Determine the (x, y) coordinate at the center of the cell enclosing the given text.  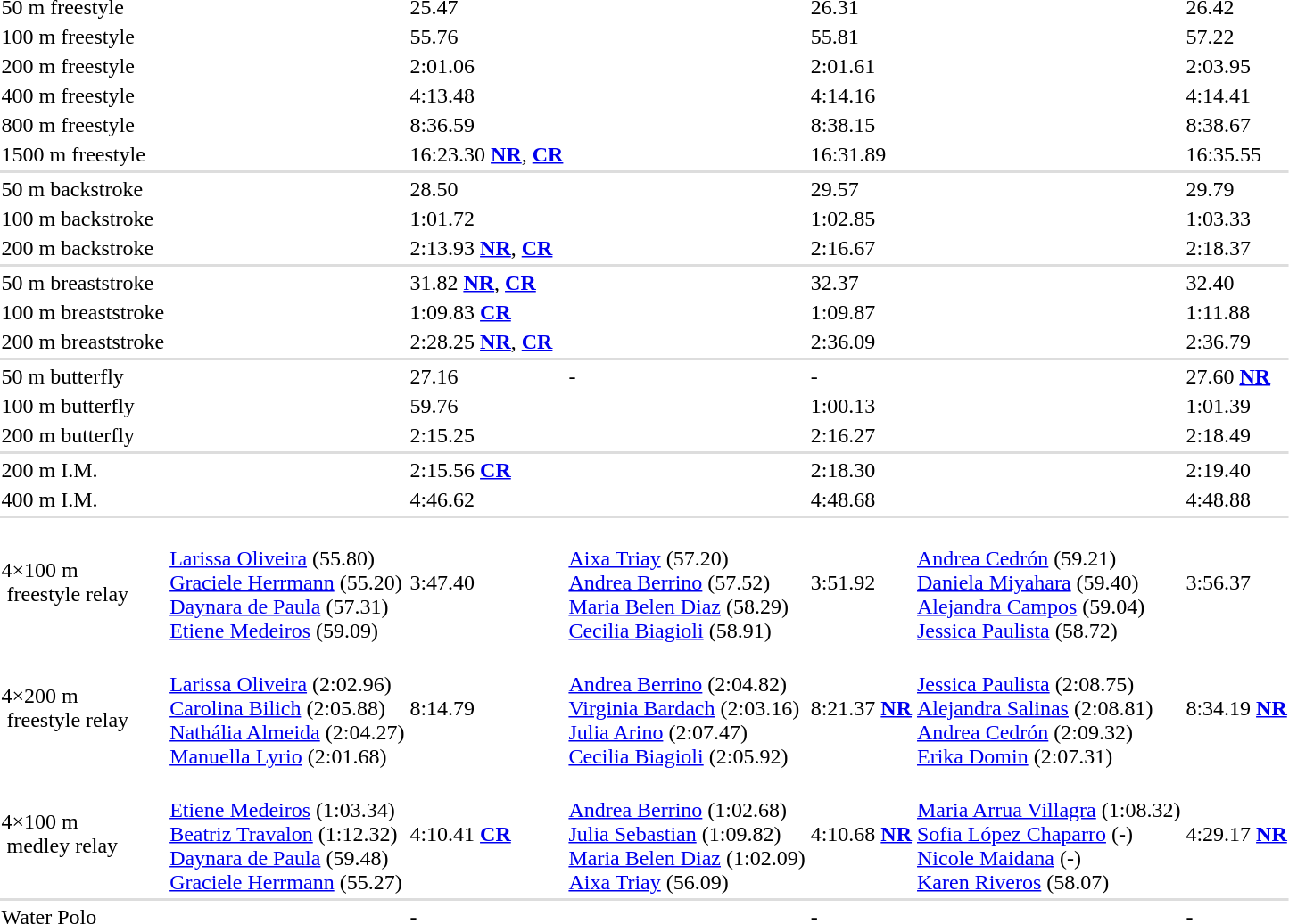
4:29.17 NR (1236, 834)
2:28.25 NR, CR (487, 342)
Andrea Berrino (1:02.68) Julia Sebastian (1:09.82)Maria Belen Diaz (1:02.09)Aixa Triay (56.09) (687, 834)
200 m I.M. (83, 470)
2:03.95 (1236, 66)
2:36.09 (861, 342)
4×100 m freestyle relay (83, 582)
4:46.62 (487, 499)
50 m backstroke (83, 189)
8:38.67 (1236, 125)
4×100 m medley relay (83, 834)
Maria Arrua Villagra (1:08.32) Sofia López Chaparro (-)Nicole Maidana (-)Karen Riveros (58.07) (1049, 834)
100 m butterfly (83, 406)
8:36.59 (487, 125)
2:15.56 CR (487, 470)
Andrea Cedrón (59.21) Daniela Miyahara (59.40)Alejandra Campos (59.04)Jessica Paulista (58.72) (1049, 582)
Etiene Medeiros (1:03.34) Beatriz Travalon (1:12.32)Daynara de Paula (59.48)Graciele Herrmann (55.27) (287, 834)
1500 m freestyle (83, 154)
1:09.83 CR (487, 312)
3:56.37 (1236, 582)
4:48.68 (861, 499)
400 m I.M. (83, 499)
8:34.19 NR (1236, 708)
1:02.85 (861, 219)
Larissa Oliveira (55.80) Graciele Herrmann (55.20)Daynara de Paula (57.31)Etiene Medeiros (59.09) (287, 582)
800 m freestyle (83, 125)
4:14.16 (861, 95)
4:13.48 (487, 95)
2:36.79 (1236, 342)
3:47.40 (487, 582)
55.81 (861, 37)
8:38.15 (861, 125)
200 m breaststroke (83, 342)
4:10.41 CR (487, 834)
55.76 (487, 37)
100 m freestyle (83, 37)
2:15.25 (487, 435)
2:13.93 NR, CR (487, 248)
32.40 (1236, 283)
50 m breaststroke (83, 283)
16:31.89 (861, 154)
2:18.37 (1236, 248)
Larissa Oliveira (2:02.96) Carolina Bilich (2:05.88)Nathália Almeida (2:04.27)Manuella Lyrio (2:01.68) (287, 708)
Jessica Paulista (2:08.75) Alejandra Salinas (2:08.81)Andrea Cedrón (2:09.32)Erika Domin (2:07.31) (1049, 708)
100 m backstroke (83, 219)
400 m freestyle (83, 95)
200 m freestyle (83, 66)
1:11.88 (1236, 312)
1:01.39 (1236, 406)
100 m breaststroke (83, 312)
2:01.61 (861, 66)
1:09.87 (861, 312)
8:14.79 (487, 708)
29.79 (1236, 189)
16:23.30 NR, CR (487, 154)
31.82 NR, CR (487, 283)
50 m butterfly (83, 376)
16:35.55 (1236, 154)
3:51.92 (861, 582)
29.57 (861, 189)
1:03.33 (1236, 219)
4:48.88 (1236, 499)
2:18.30 (861, 470)
200 m butterfly (83, 435)
8:21.37 NR (861, 708)
2:19.40 (1236, 470)
27.60 NR (1236, 376)
1:00.13 (861, 406)
Aixa Triay (57.20) Andrea Berrino (57.52)Maria Belen Diaz (58.29)Cecilia Biagioli (58.91) (687, 582)
59.76 (487, 406)
200 m backstroke (83, 248)
2:01.06 (487, 66)
4×200 m freestyle relay (83, 708)
Andrea Berrino (2:04.82) Virginia Bardach (2:03.16)Julia Arino (2:07.47)Cecilia Biagioli (2:05.92) (687, 708)
32.37 (861, 283)
4:10.68 NR (861, 834)
4:14.41 (1236, 95)
2:16.67 (861, 248)
28.50 (487, 189)
27.16 (487, 376)
2:18.49 (1236, 435)
2:16.27 (861, 435)
1:01.72 (487, 219)
57.22 (1236, 37)
